Locate the cell with the specified text and output its (X, Y) center coordinate. 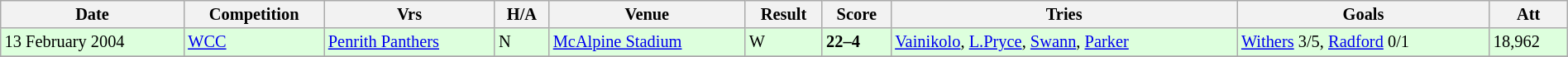
22–4 (857, 42)
Vrs (409, 14)
Tries (1064, 14)
W (784, 42)
13 February 2004 (93, 42)
Score (857, 14)
Withers 3/5, Radford 0/1 (1363, 42)
Date (93, 14)
H/A (522, 14)
WCC (254, 42)
Goals (1363, 14)
Penrith Panthers (409, 42)
McAlpine Stadium (647, 42)
Venue (647, 14)
N (522, 42)
Competition (254, 14)
Result (784, 14)
18,962 (1528, 42)
Vainikolo, L.Pryce, Swann, Parker (1064, 42)
Att (1528, 14)
